Capture the cell that displays the provided text and extract its (x, y) central coordinate. 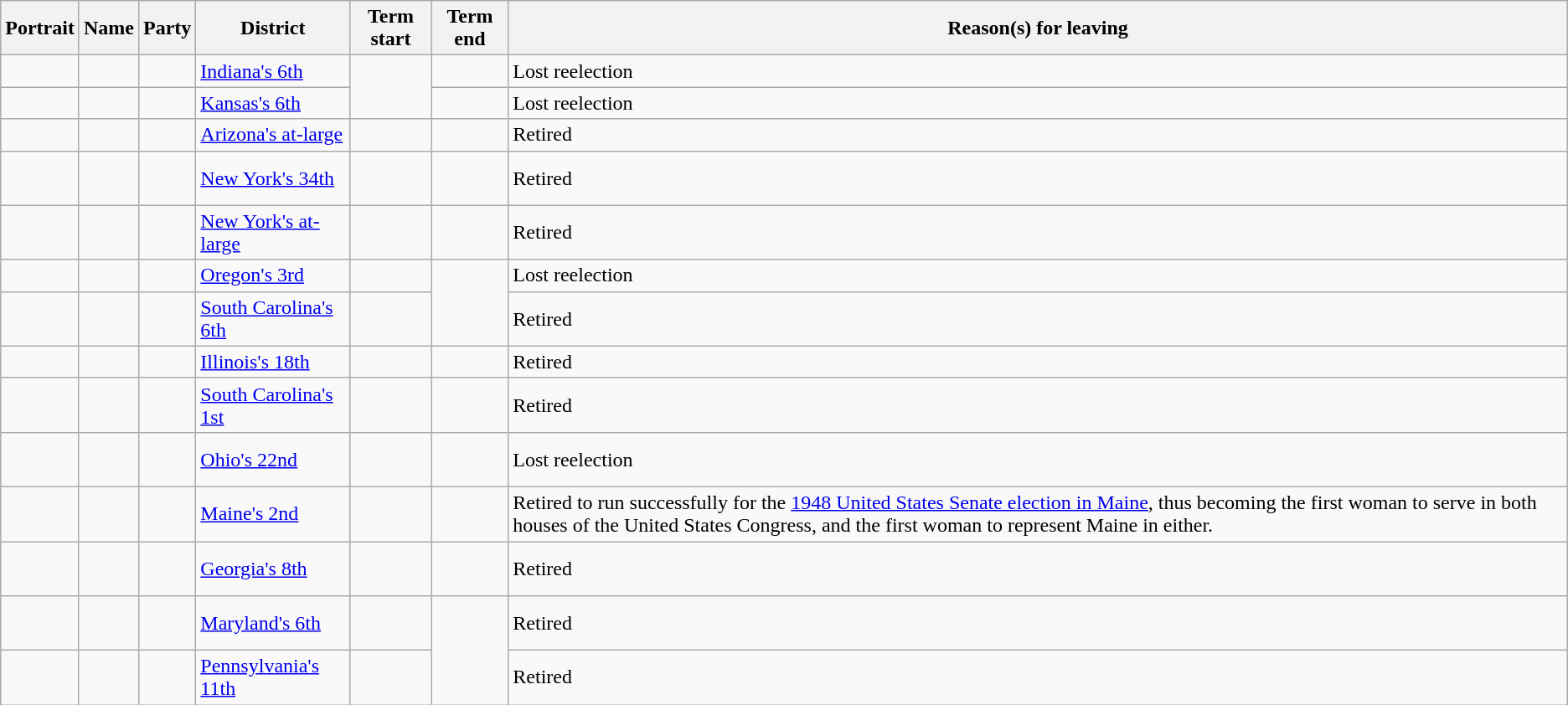
New York's at-large (273, 233)
Kansas's 6th (273, 103)
Portrait (40, 28)
Pennsylvania's 11th (273, 678)
Reason(s) for leaving (1038, 28)
Party (167, 28)
District (273, 28)
Term start (391, 28)
Term end (469, 28)
Indiana's 6th (273, 71)
South Carolina's 1st (273, 405)
New York's 34th (273, 178)
Name (109, 28)
Maine's 2nd (273, 514)
Georgia's 8th (273, 568)
Maryland's 6th (273, 623)
Arizona's at-large (273, 135)
Ohio's 22nd (273, 459)
Oregon's 3rd (273, 275)
South Carolina's 6th (273, 318)
Illinois's 18th (273, 362)
